Provide the [X, Y] coordinate of the cell's center where the given text is located.  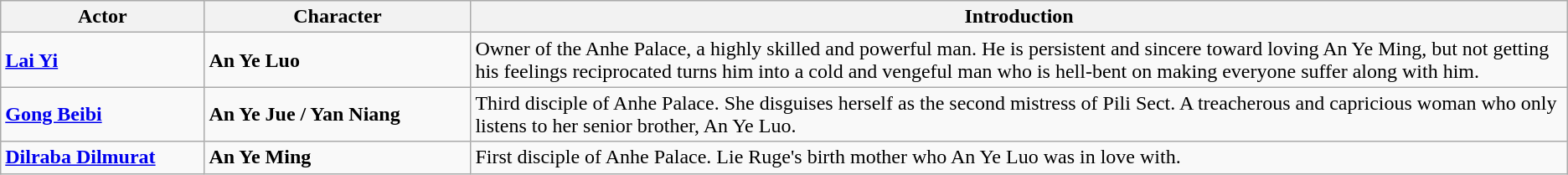
Actor [102, 17]
An Ye Jue / Yan Niang [338, 114]
Character [338, 17]
First disciple of Anhe Palace. Lie Ruge's birth mother who An Ye Luo was in love with. [1019, 157]
Introduction [1019, 17]
An Ye Luo [338, 60]
Dilraba Dilmurat [102, 157]
Lai Yi [102, 60]
An Ye Ming [338, 157]
Gong Beibi [102, 114]
